Find where the given text appears and provide that cell's center as [X, Y] coordinate. 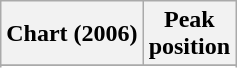
Peakposition [189, 34]
Chart (2006) [72, 34]
